Determine the (x, y) coordinate at the center of the cell enclosing the given text.  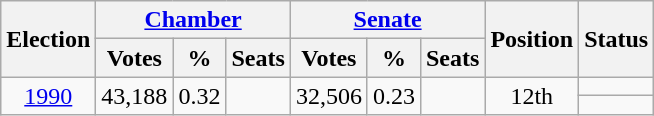
Election (48, 39)
Position (532, 39)
32,506 (328, 96)
1990 (48, 96)
0.32 (200, 96)
12th (532, 96)
Senate (388, 20)
0.23 (394, 96)
Chamber (194, 20)
43,188 (134, 96)
Status (616, 39)
